Locate the cell with the specified text and output its (x, y) center coordinate. 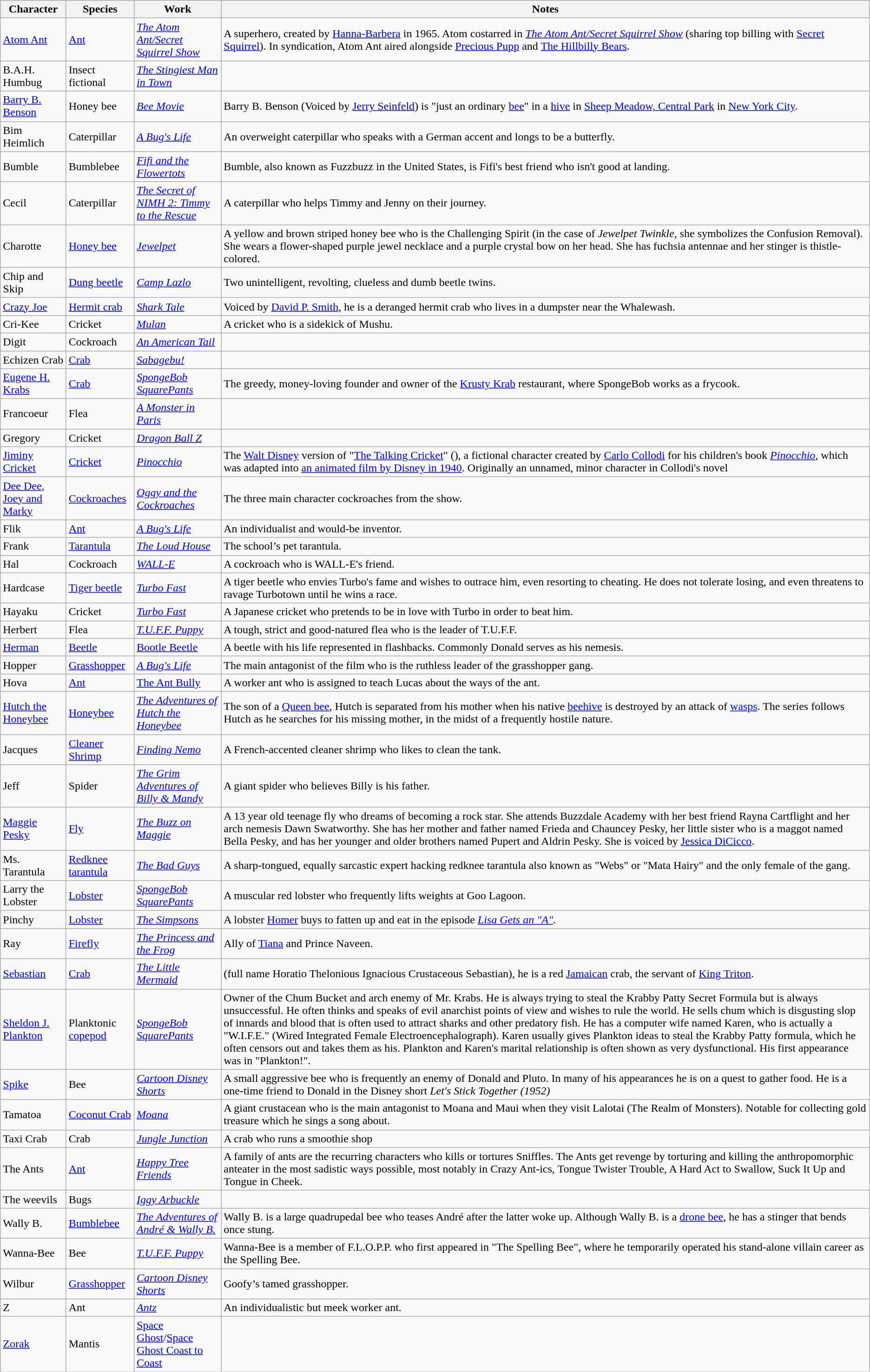
Camp Lazlo (178, 283)
Iggy Arbuckle (178, 1199)
Crazy Joe (33, 306)
Hardcase (33, 588)
Bim Heimlich (33, 137)
Cockroaches (100, 498)
Goofy’s tamed grasshopper. (546, 1283)
Fifi and the Flowertots (178, 166)
Digit (33, 342)
A caterpillar who helps Timmy and Jenny on their journey. (546, 203)
Happy Tree Friends (178, 1169)
Cecil (33, 203)
Bugs (100, 1199)
Character (33, 9)
The Ants (33, 1169)
A giant spider who believes Billy is his father. (546, 786)
Bee Movie (178, 106)
Jiminy Cricket (33, 462)
Sebastian (33, 974)
Herman (33, 647)
The Grim Adventures of Billy & Mandy (178, 786)
Gregory (33, 438)
The Loud House (178, 546)
Taxi Crab (33, 1139)
Flik (33, 529)
Pinocchio (178, 462)
Dung beetle (100, 283)
Barry B. Benson (33, 106)
Coconut Crab (100, 1115)
Voiced by David P. Smith, he is a deranged hermit crab who lives in a dumpster near the Whalewash. (546, 306)
Herbert (33, 630)
Maggie Pesky (33, 829)
Firefly (100, 944)
Larry the Lobster (33, 895)
Z (33, 1308)
Zorak (33, 1345)
Jewelpet (178, 246)
A muscular red lobster who frequently lifts weights at Goo Lagoon. (546, 895)
A cricket who is a sidekick of Mushu. (546, 324)
A tough, strict and good-natured flea who is the leader of T.U.F.F. (546, 630)
Wanna-Bee (33, 1253)
Jungle Junction (178, 1139)
A Monster in Paris (178, 414)
Moana (178, 1115)
Sheldon J. Plankton (33, 1029)
Ms. Tarantula (33, 866)
A lobster Homer buys to fatten up and eat in the episode Lisa Gets an "A". (546, 920)
WALL-E (178, 564)
The Princess and the Frog (178, 944)
Hova (33, 683)
Bootle Beetle (178, 647)
Tiger beetle (100, 588)
The Atom Ant/Secret Squirrel Show (178, 40)
Ally of Tiana and Prince Naveen. (546, 944)
A crab who runs a smoothie shop (546, 1139)
Sabagebu! (178, 359)
Antz (178, 1308)
The Little Mermaid (178, 974)
Work (178, 9)
An individualist and would-be inventor. (546, 529)
Chip and Skip (33, 283)
Insect fictional (100, 76)
Mulan (178, 324)
A beetle with his life represented in flashbacks. Commonly Donald serves as his nemesis. (546, 647)
Hal (33, 564)
Spider (100, 786)
A worker ant who is assigned to teach Lucas about the ways of the ant. (546, 683)
Tarantula (100, 546)
The Stingiest Man in Town (178, 76)
Pinchy (33, 920)
Francoeur (33, 414)
Atom Ant (33, 40)
Notes (546, 9)
Jacques (33, 749)
Planktonic copepod (100, 1029)
The school’s pet tarantula. (546, 546)
The three main character cockroaches from the show. (546, 498)
The Simpsons (178, 920)
Hutch the Honeybee (33, 713)
Cleaner Shrimp (100, 749)
Eugene H. Krabs (33, 384)
B.A.H. Humbug (33, 76)
Echizen Crab (33, 359)
Hermit crab (100, 306)
Oggy and the Cockroaches (178, 498)
Redknee tarantula (100, 866)
Dragon Ball Z (178, 438)
Space Ghost/Space Ghost Coast to Coast (178, 1345)
Jeff (33, 786)
Cri-Kee (33, 324)
Shark Tale (178, 306)
An individualistic but meek worker ant. (546, 1308)
The Secret of NIMH 2: Timmy to the Rescue (178, 203)
A sharp-tongued, equally sarcastic expert hacking redknee tarantula also known as "Webs" or "Mata Hairy" and the only female of the gang. (546, 866)
An overweight caterpillar who speaks with a German accent and longs to be a butterfly. (546, 137)
Wally B. (33, 1223)
The Bad Guys (178, 866)
Honeybee (100, 713)
The Buzz on Maggie (178, 829)
Wilbur (33, 1283)
Mantis (100, 1345)
The main antagonist of the film who is the ruthless leader of the grasshopper gang. (546, 665)
A cockroach who is WALL-E's friend. (546, 564)
Two unintelligent, revolting, clueless and dumb beetle twins. (546, 283)
Dee Dee, Joey and Marky (33, 498)
An American Tail (178, 342)
Spike (33, 1084)
Hayaku (33, 612)
Finding Nemo (178, 749)
Species (100, 9)
(full name Horatio Thelonious Ignacious Crustaceous Sebastian), he is a red Jamaican crab, the servant of King Triton. (546, 974)
Frank (33, 546)
A Japanese cricket who pretends to be in love with Turbo in order to beat him. (546, 612)
The weevils (33, 1199)
The greedy, money-loving founder and owner of the Krusty Krab restaurant, where SpongeBob works as a frycook. (546, 384)
Beetle (100, 647)
Fly (100, 829)
The Ant Bully (178, 683)
The Adventures of Hutch the Honeybee (178, 713)
Bumble, also known as Fuzzbuzz in the United States, is Fifi's best friend who isn't good at landing. (546, 166)
Ray (33, 944)
Barry B. Benson (Voiced by Jerry Seinfeld) is "just an ordinary bee" in a hive in Sheep Meadow, Central Park in New York City. (546, 106)
A French-accented cleaner shrimp who likes to clean the tank. (546, 749)
Bumble (33, 166)
The Adventures of André & Wally B. (178, 1223)
Hopper (33, 665)
Tamatoa (33, 1115)
Charotte (33, 246)
